Pinpoint the cell where the given text exists, returning its [x, y] midpoint coordinate. 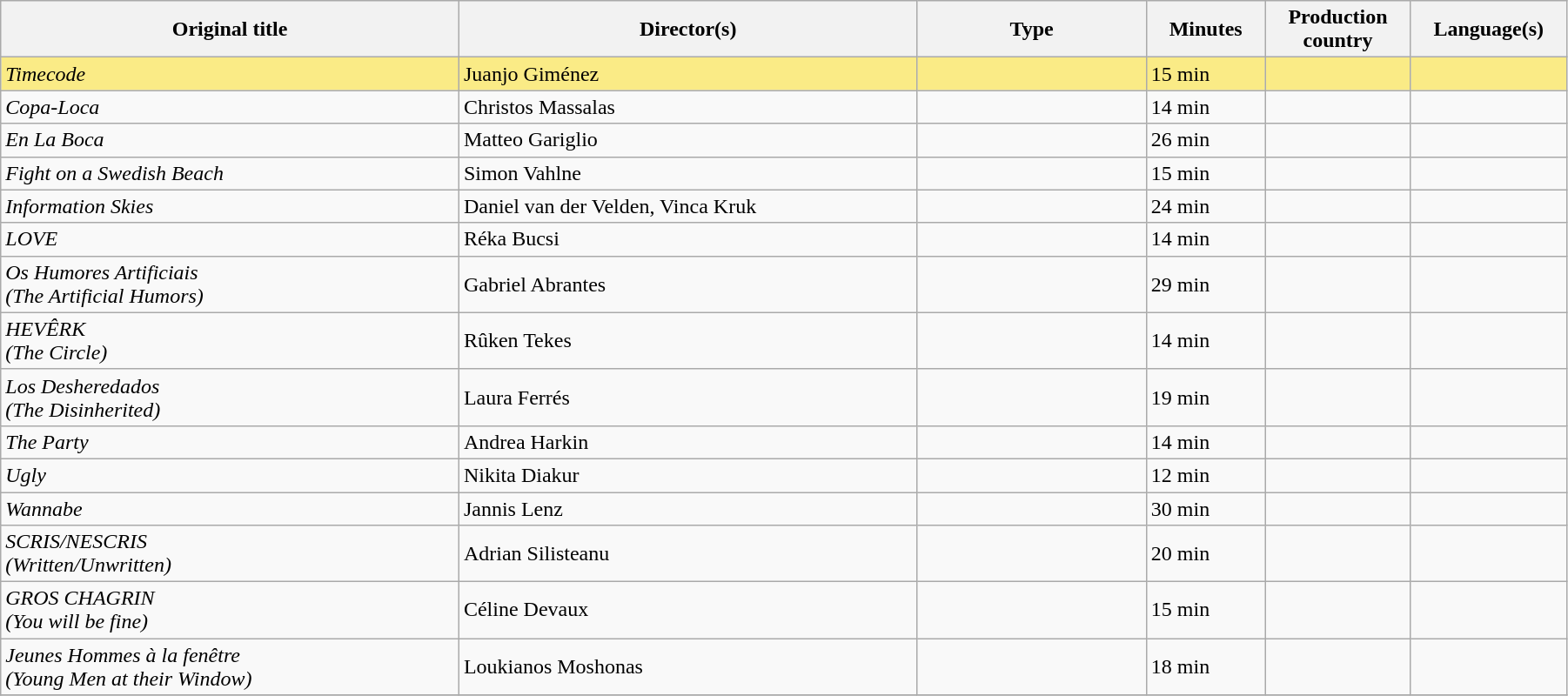
Fight on a Swedish Beach [230, 173]
Information Skies [230, 206]
24 min [1206, 206]
Céline Devaux [687, 611]
Copa-Loca [230, 107]
Production country [1338, 30]
19 min [1206, 397]
Os Humores Artificiais (The Artificial Humors) [230, 284]
18 min [1206, 666]
Juanjo Giménez [687, 74]
Adrian Silisteanu [687, 553]
GROS CHAGRIN (You will be fine) [230, 611]
Wannabe [230, 509]
Type [1032, 30]
Minutes [1206, 30]
Simon Vahlne [687, 173]
Réka Bucsi [687, 239]
HEVÊRK (The Circle) [230, 341]
Los Desheredados (The Disinherited) [230, 397]
12 min [1206, 475]
Gabriel Abrantes [687, 284]
30 min [1206, 509]
Laura Ferrés [687, 397]
Andrea Harkin [687, 442]
SCRIS/NESCRIS (Written/Unwritten) [230, 553]
20 min [1206, 553]
LOVE [230, 239]
Jannis Lenz [687, 509]
Timecode [230, 74]
Daniel van der Velden, Vinca Kruk [687, 206]
Matteo Gariglio [687, 140]
26 min [1206, 140]
Rûken Tekes [687, 341]
Language(s) [1488, 30]
Ugly [230, 475]
Christos Massalas [687, 107]
Nikita Diakur [687, 475]
Director(s) [687, 30]
The Party [230, 442]
Jeunes Hommes à la fenêtre (Young Men at their Window) [230, 666]
En La Boca [230, 140]
Original title [230, 30]
Loukianos Moshonas [687, 666]
29 min [1206, 284]
